Return the [X, Y] coordinate for the center point of the cell that contains the specified text.  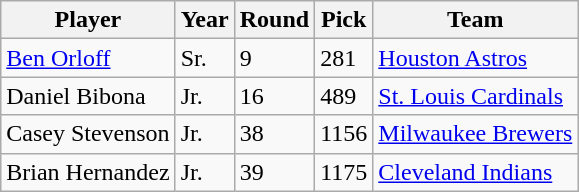
Milwaukee Brewers [476, 134]
Team [476, 20]
39 [274, 172]
Pick [344, 20]
38 [274, 134]
1156 [344, 134]
Player [88, 20]
281 [344, 58]
Cleveland Indians [476, 172]
16 [274, 96]
Round [274, 20]
9 [274, 58]
Ben Orloff [88, 58]
St. Louis Cardinals [476, 96]
Year [204, 20]
Brian Hernandez [88, 172]
489 [344, 96]
Casey Stevenson [88, 134]
Houston Astros [476, 58]
Sr. [204, 58]
Daniel Bibona [88, 96]
1175 [344, 172]
